Output the [X, Y] coordinate of the center of the cell containing the given text.  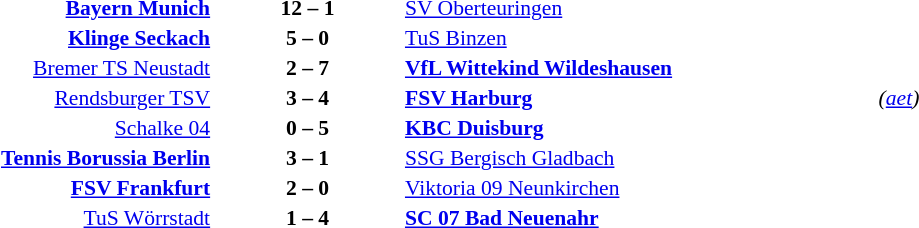
Viktoria 09 Neunkirchen [639, 188]
3 – 4 [308, 98]
SSG Bergisch Gladbach [639, 158]
VfL Wittekind Wildeshausen [639, 68]
FSV Harburg [639, 98]
KBC Duisburg [639, 128]
3 – 1 [308, 158]
0 – 5 [308, 128]
2 – 0 [308, 188]
TuS Binzen [639, 38]
5 – 0 [308, 38]
2 – 7 [308, 68]
